Scan for the cell matching the given text and deliver its (X, Y) coordinate at center. 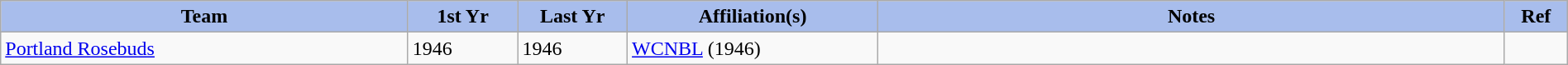
Team (205, 17)
1st Yr (463, 17)
Affiliation(s) (753, 17)
Ref (1536, 17)
Notes (1192, 17)
Portland Rosebuds (205, 48)
Last Yr (572, 17)
WCNBL (1946) (753, 48)
